For the text-containing cell, return its midpoint in [x, y] coordinate format. 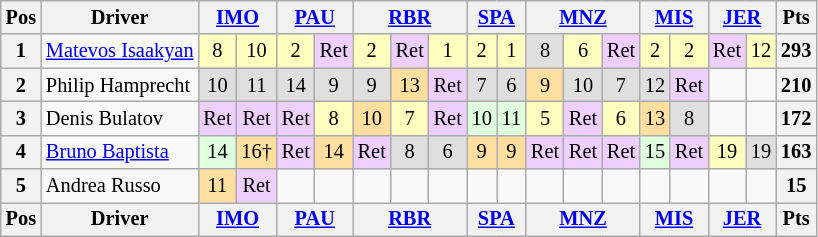
Andrea Russo [120, 186]
172 [796, 118]
Philip Hamprecht [120, 85]
Bruno Baptista [120, 152]
Matevos Isaakyan [120, 51]
163 [796, 152]
Denis Bulatov [120, 118]
293 [796, 51]
210 [796, 85]
4 [21, 152]
3 [21, 118]
16† [256, 152]
